Identify which cell holds the provided text, then report its (X, Y) central coordinate. 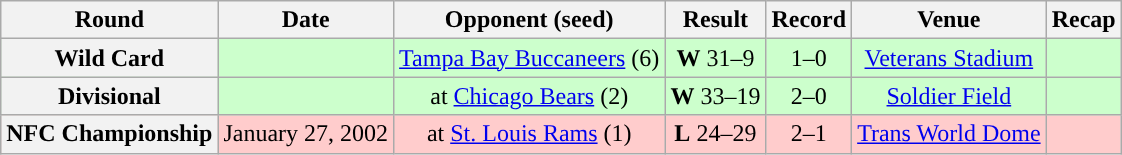
Date (306, 20)
Wild Card (110, 58)
at St. Louis Rams (1) (530, 134)
at Chicago Bears (2) (530, 96)
NFC Championship (110, 134)
Tampa Bay Buccaneers (6) (530, 58)
1–0 (809, 58)
Venue (949, 20)
Soldier Field (949, 96)
Round (110, 20)
January 27, 2002 (306, 134)
Trans World Dome (949, 134)
Veterans Stadium (949, 58)
Record (809, 20)
Result (716, 20)
Divisional (110, 96)
L 24–29 (716, 134)
W 33–19 (716, 96)
2–1 (809, 134)
2–0 (809, 96)
Opponent (seed) (530, 20)
W 31–9 (716, 58)
Recap (1084, 20)
